Scan for the cell matching the given text and deliver its [X, Y] coordinate at center. 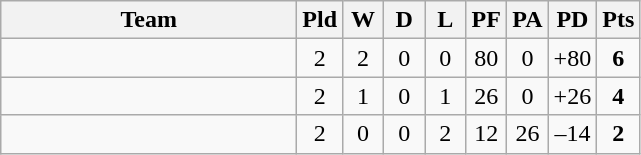
D [404, 20]
+80 [572, 58]
6 [618, 58]
L [446, 20]
+26 [572, 96]
W [364, 20]
Pts [618, 20]
–14 [572, 134]
Team [149, 20]
PF [486, 20]
Pld [320, 20]
80 [486, 58]
PD [572, 20]
PA [528, 20]
4 [618, 96]
12 [486, 134]
